Extract the [x, y] coordinate from the center of the cell holding the provided text.  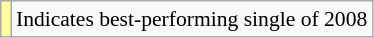
Indicates best-performing single of 2008 [192, 19]
